Pinpoint the cell where the given text exists, returning its [X, Y] midpoint coordinate. 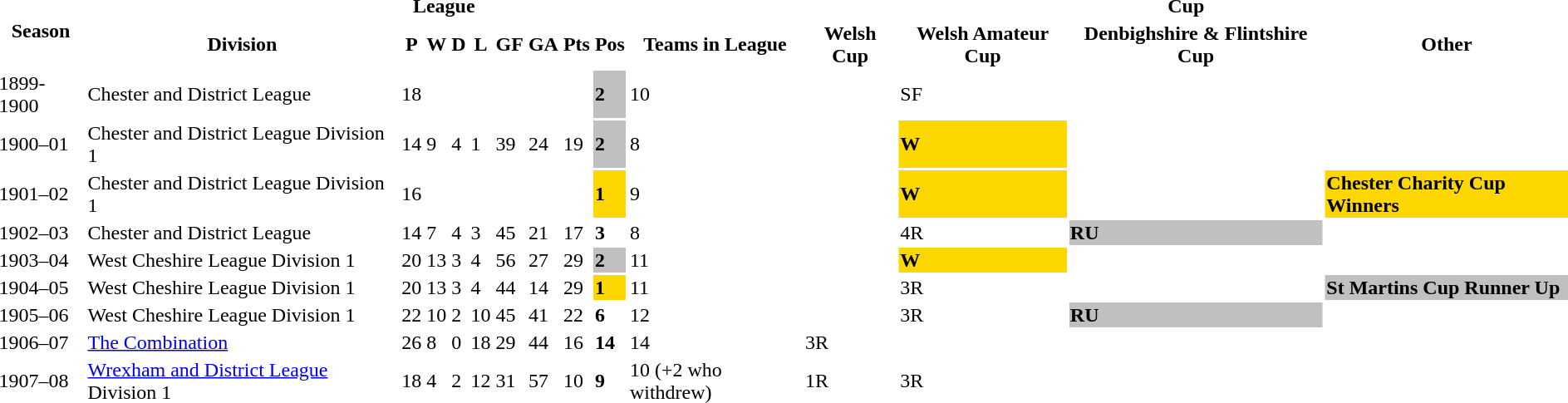
L [480, 45]
12 [715, 315]
The Combination [243, 342]
Denbighshire & Flintshire Cup [1195, 45]
SF [983, 95]
GF [509, 45]
Welsh Cup [851, 45]
56 [509, 260]
Chester Charity Cup Winners [1447, 194]
21 [543, 233]
GA [543, 45]
6 [610, 315]
Division [243, 45]
Teams in League [715, 45]
24 [543, 145]
7 [437, 233]
Welsh Amateur Cup [983, 45]
St Martins Cup Runner Up [1447, 288]
Other [1447, 45]
Pos [610, 45]
4R [983, 233]
39 [509, 145]
26 [412, 342]
27 [543, 260]
0 [459, 342]
41 [543, 315]
Pts [577, 45]
17 [577, 233]
19 [577, 145]
P [412, 45]
D [459, 45]
